Search for the cell housing the specified text and yield its [x, y] center coordinate. 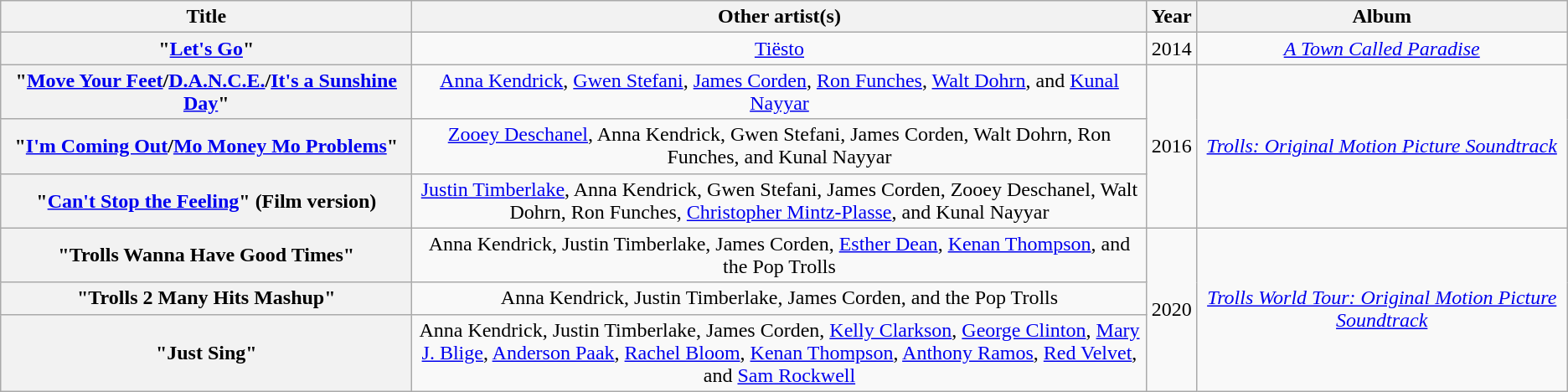
Title [206, 17]
"Let's Go" [206, 49]
Trolls: Original Motion Picture Soundtrack [1382, 146]
Justin Timberlake, Anna Kendrick, Gwen Stefani, James Corden, Zooey Deschanel, Walt Dohrn, Ron Funches, Christopher Mintz-Plasse, and Kunal Nayyar [779, 201]
"Trolls Wanna Have Good Times" [206, 255]
Album [1382, 17]
Other artist(s) [779, 17]
A Town Called Paradise [1382, 49]
"Just Sing" [206, 353]
2016 [1171, 146]
2014 [1171, 49]
"Trolls 2 Many Hits Mashup" [206, 298]
Trolls World Tour: Original Motion Picture Soundtrack [1382, 310]
"Can't Stop the Feeling" (Film version) [206, 201]
Anna Kendrick, Justin Timberlake, James Corden, Esther Dean, Kenan Thompson, and the Pop Trolls [779, 255]
"Move Your Feet/D.A.N.C.E./It's a Sunshine Day" [206, 92]
Anna Kendrick, Justin Timberlake, James Corden, and the Pop Trolls [779, 298]
Zooey Deschanel, Anna Kendrick, Gwen Stefani, James Corden, Walt Dohrn, Ron Funches, and Kunal Nayyar [779, 146]
Year [1171, 17]
"I'm Coming Out/Mo Money Mo Problems" [206, 146]
Anna Kendrick, Gwen Stefani, James Corden, Ron Funches, Walt Dohrn, and Kunal Nayyar [779, 92]
Tiësto [779, 49]
2020 [1171, 310]
